From the cell containing the given text, extract its center point as (X, Y) coordinate. 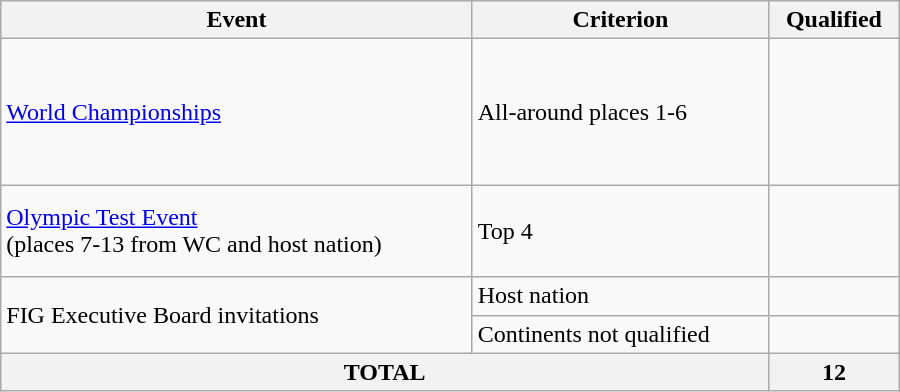
All-around places 1-6 (620, 112)
TOTAL (385, 372)
World Championships (236, 112)
Continents not qualified (620, 334)
Host nation (620, 296)
Criterion (620, 20)
Qualified (834, 20)
Olympic Test Event(places 7-13 from WC and host nation) (236, 231)
12 (834, 372)
Event (236, 20)
Top 4 (620, 231)
FIG Executive Board invitations (236, 315)
